Search for the cell housing the specified text and yield its (X, Y) center coordinate. 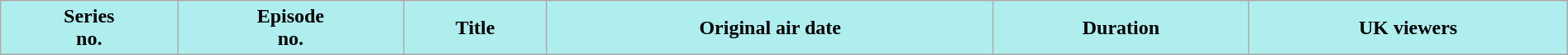
Duration (1121, 28)
Episodeno. (291, 28)
UK viewers (1408, 28)
Seriesno. (89, 28)
Title (475, 28)
Original air date (770, 28)
